Scan for the cell matching the given text and deliver its (X, Y) coordinate at center. 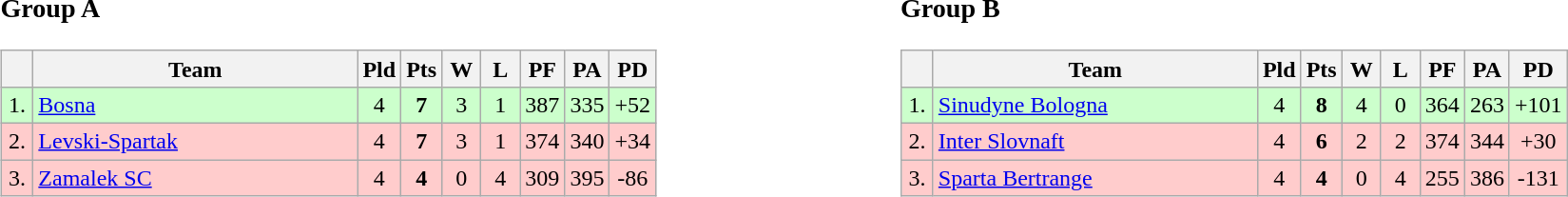
386 (1487, 178)
Zamalek SC (196, 178)
344 (1487, 142)
340 (588, 142)
-131 (1539, 178)
255 (1442, 178)
+34 (633, 142)
Sinudyne Bologna (1095, 105)
387 (542, 105)
8 (1322, 105)
335 (588, 105)
+30 (1539, 142)
+52 (633, 105)
Inter Slovnaft (1095, 142)
+101 (1539, 105)
-86 (633, 178)
263 (1487, 105)
395 (588, 178)
6 (1322, 142)
Sparta Bertrange (1095, 178)
364 (1442, 105)
309 (542, 178)
Levski-Spartak (196, 142)
Bosna (196, 105)
